Capture the cell that displays the provided text and extract its [X, Y] central coordinate. 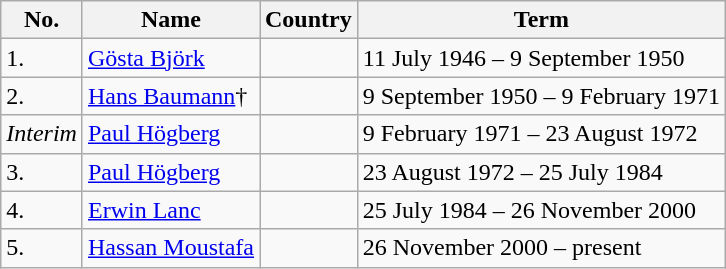
Gösta Björk [170, 58]
Country [309, 20]
25 July 1984 – 26 November 2000 [541, 210]
5. [42, 248]
Hassan Moustafa [170, 248]
Interim [42, 134]
1. [42, 58]
Hans Baumann† [170, 96]
2. [42, 96]
11 July 1946 – 9 September 1950 [541, 58]
9 February 1971 – 23 August 1972 [541, 134]
4. [42, 210]
No. [42, 20]
26 November 2000 – present [541, 248]
23 August 1972 – 25 July 1984 [541, 172]
Erwin Lanc [170, 210]
3. [42, 172]
Name [170, 20]
9 September 1950 – 9 February 1971 [541, 96]
Term [541, 20]
